Search for the cell housing the specified text and yield its [x, y] center coordinate. 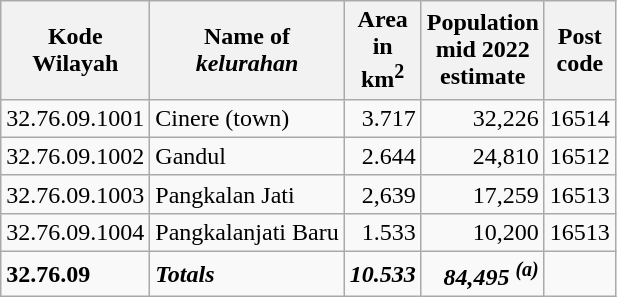
10,200 [482, 232]
10.533 [382, 274]
16514 [580, 118]
Pangkalanjati Baru [247, 232]
32.76.09.1002 [76, 156]
Kode Wilayah [76, 50]
Totals [247, 274]
16512 [580, 156]
32.76.09.1001 [76, 118]
Postcode [580, 50]
2,639 [382, 194]
1.533 [382, 232]
3.717 [382, 118]
32.76.09.1003 [76, 194]
Gandul [247, 156]
84,495 (a) [482, 274]
Populationmid 2022estimate [482, 50]
Pangkalan Jati [247, 194]
Area in km2 [382, 50]
Name of kelurahan [247, 50]
24,810 [482, 156]
Cinere (town) [247, 118]
17,259 [482, 194]
32.76.09 [76, 274]
2.644 [382, 156]
32.76.09.1004 [76, 232]
32,226 [482, 118]
